For the text-containing cell, return its midpoint in [X, Y] coordinate format. 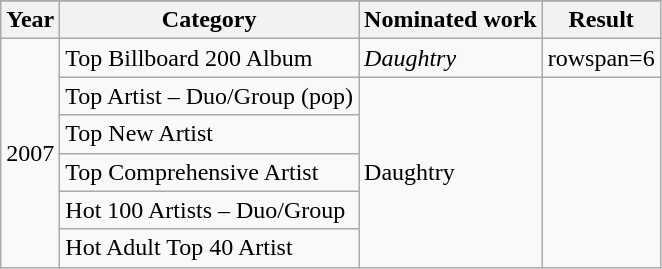
Top New Artist [210, 134]
rowspan=6 [601, 58]
Top Comprehensive Artist [210, 172]
Hot 100 Artists – Duo/Group [210, 210]
Hot Adult Top 40 Artist [210, 248]
Category [210, 20]
Top Artist – Duo/Group (pop) [210, 96]
Year [30, 20]
2007 [30, 153]
Nominated work [451, 20]
Result [601, 20]
Top Billboard 200 Album [210, 58]
